For the text-containing cell, return its midpoint in [X, Y] coordinate format. 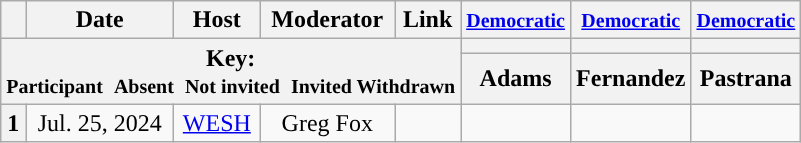
Pastrana [746, 78]
WESH [217, 123]
Adams [516, 78]
Host [217, 20]
Link [427, 20]
Date [100, 20]
Moderator [327, 20]
Jul. 25, 2024 [100, 123]
Fernandez [631, 78]
Key: Participant Absent Not invited Invited Withdrawn [231, 72]
Greg Fox [327, 123]
1 [14, 123]
